Locate the cell with the specified text and output its [X, Y] center coordinate. 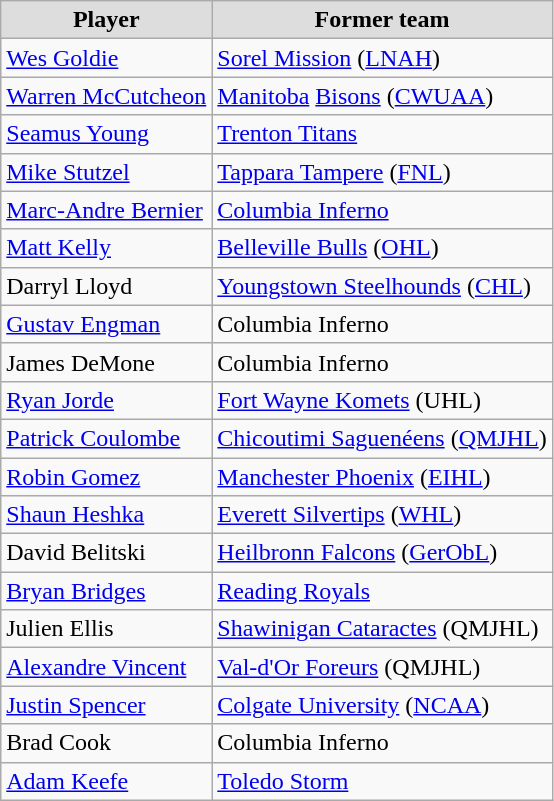
Darryl Lloyd [106, 286]
Adam Keefe [106, 781]
Toledo Storm [382, 781]
Everett Silvertips (WHL) [382, 515]
Ryan Jorde [106, 400]
Marc-Andre Bernier [106, 210]
Fort Wayne Komets (UHL) [382, 400]
Robin Gomez [106, 477]
Mike Stutzel [106, 172]
Former team [382, 20]
Patrick Coulombe [106, 438]
Matt Kelly [106, 248]
Heilbronn Falcons (GerObL) [382, 553]
Warren McCutcheon [106, 96]
Colgate University (NCAA) [382, 705]
Manitoba Bisons (CWUAA) [382, 96]
Wes Goldie [106, 58]
Player [106, 20]
Youngstown Steelhounds (CHL) [382, 286]
Sorel Mission (LNAH) [382, 58]
Belleville Bulls (OHL) [382, 248]
Bryan Bridges [106, 591]
Julien Ellis [106, 629]
David Belitski [106, 553]
Chicoutimi Saguenéens (QMJHL) [382, 438]
Seamus Young [106, 134]
Val-d'Or Foreurs (QMJHL) [382, 667]
Tappara Tampere (FNL) [382, 172]
Manchester Phoenix (EIHL) [382, 477]
Reading Royals [382, 591]
Shawinigan Cataractes (QMJHL) [382, 629]
Gustav Engman [106, 324]
Alexandre Vincent [106, 667]
James DeMone [106, 362]
Shaun Heshka [106, 515]
Brad Cook [106, 743]
Justin Spencer [106, 705]
Trenton Titans [382, 134]
